Provide the [X, Y] coordinate of the cell's center where the given text is located.  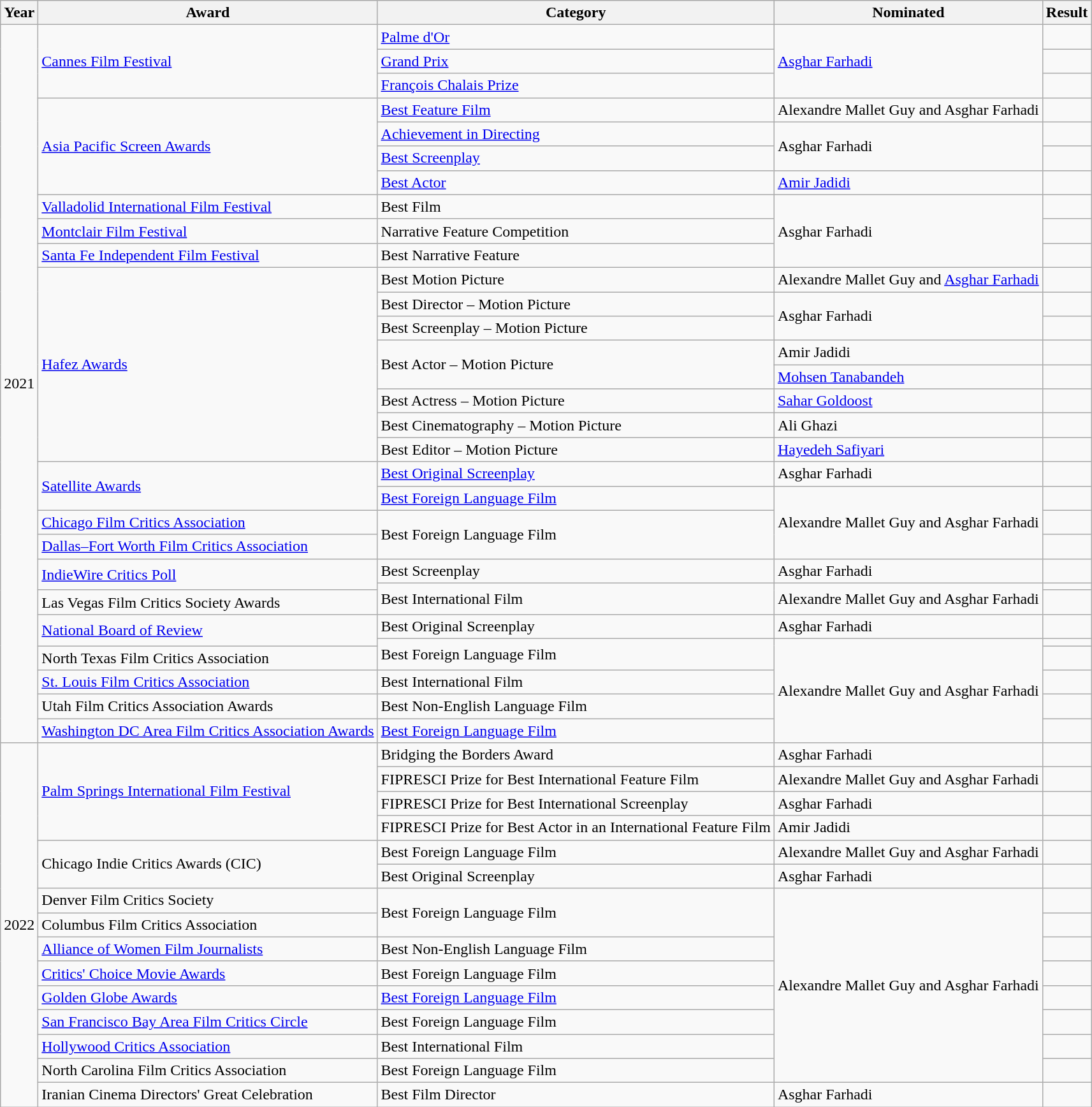
Best Cinematography – Motion Picture [576, 425]
FIPRESCI Prize for Best Actor in an International Feature Film [576, 828]
Nominated [908, 13]
Chicago Indie Critics Awards (CIC) [208, 864]
Cannes Film Festival [208, 61]
Washington DC Area Film Critics Association Awards [208, 731]
IndieWire Critics Poll [208, 574]
Alliance of Women Film Journalists [208, 949]
Best Narrative Feature [576, 255]
Best Motion Picture [576, 279]
Best Actor [576, 182]
Palm Springs International Film Festival [208, 791]
Ali Ghazi [908, 425]
Best Screenplay – Motion Picture [576, 328]
National Board of Review [208, 630]
Award [208, 13]
Santa Fe Independent Film Festival [208, 255]
Chicago Film Critics Association [208, 522]
Montclair Film Festival [208, 231]
FIPRESCI Prize for Best International Screenplay [576, 803]
Result [1067, 13]
Best Actress – Motion Picture [576, 401]
St. Louis Film Critics Association [208, 682]
Category [576, 13]
North Carolina Film Critics Association [208, 1071]
Achievement in Directing [576, 134]
Satellite Awards [208, 486]
Hafez Awards [208, 364]
Best Film [576, 207]
San Francisco Bay Area Film Critics Circle [208, 1022]
Bridging the Borders Award [576, 755]
Columbus Film Critics Association [208, 925]
Denver Film Critics Society [208, 900]
Best Director – Motion Picture [576, 304]
Hayedeh Safiyari [908, 450]
Best Actor – Motion Picture [576, 365]
Grand Prix [576, 61]
2022 [19, 925]
Iranian Cinema Directors' Great Celebration [208, 1095]
Year [19, 13]
Hollywood Critics Association [208, 1046]
Best Film Director [576, 1095]
François Chalais Prize [576, 85]
Dallas–Fort Worth Film Critics Association [208, 546]
2021 [19, 384]
Narrative Feature Competition [576, 231]
Golden Globe Awards [208, 997]
Las Vegas Film Critics Society Awards [208, 602]
Palme d'Or [576, 37]
Asia Pacific Screen Awards [208, 146]
Best Feature Film [576, 110]
Utah Film Critics Association Awards [208, 707]
FIPRESCI Prize for Best International Feature Film [576, 779]
Critics' Choice Movie Awards [208, 973]
Sahar Goldoost [908, 401]
North Texas Film Critics Association [208, 657]
Best Editor – Motion Picture [576, 450]
Mohsen Tanabandeh [908, 377]
Valladolid International Film Festival [208, 207]
